Locate the cell with the specified text and output its [x, y] center coordinate. 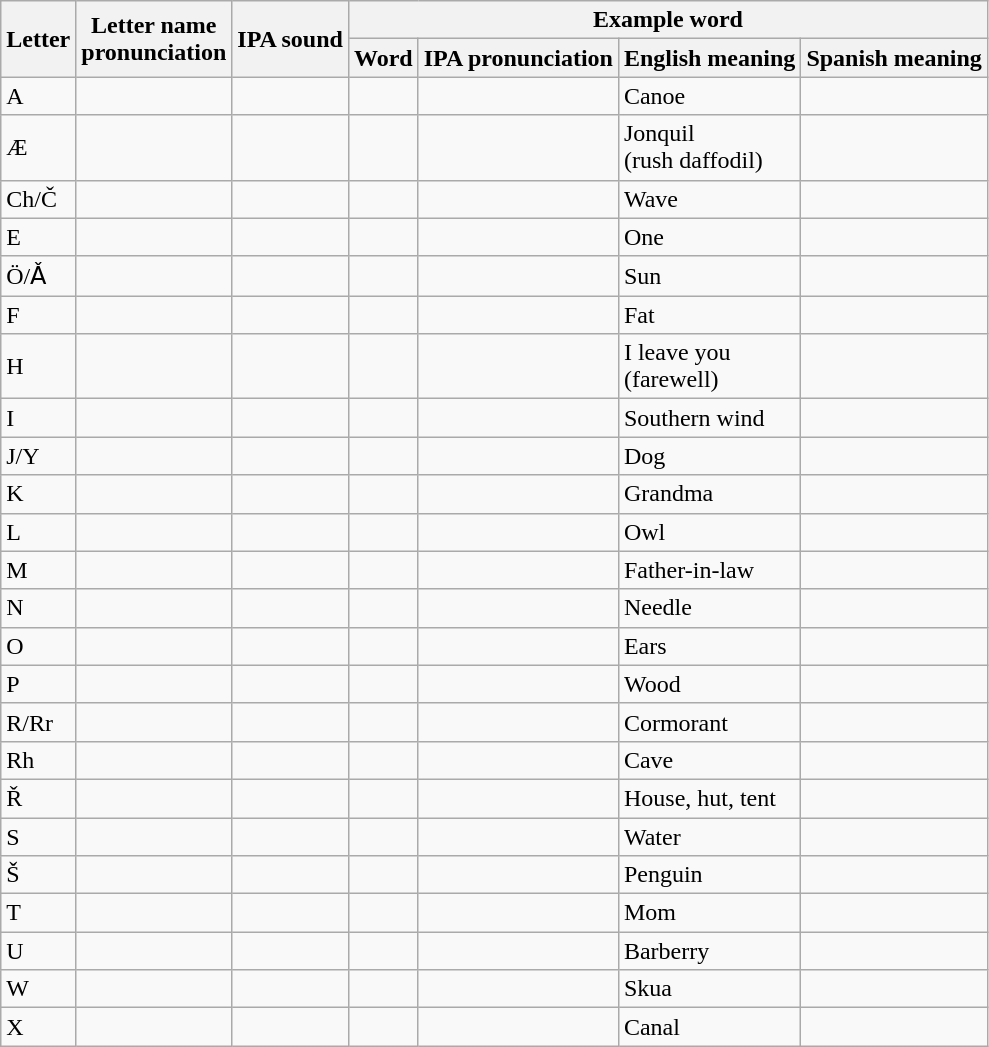
Ch/Č [38, 199]
Cormorant [709, 722]
I leave you(farewell) [709, 366]
E [38, 237]
O [38, 646]
W [38, 989]
Spanish meaning [894, 58]
Letter [38, 39]
Southern wind [709, 418]
Father-in-law [709, 570]
IPA pronunciation [518, 58]
Word [383, 58]
IPA sound [290, 39]
Water [709, 837]
Grandma [709, 494]
Š [38, 875]
Letter namepronunciation [154, 39]
T [38, 913]
Fat [709, 315]
House, hut, tent [709, 798]
Skua [709, 989]
Wave [709, 199]
Dog [709, 456]
J/Y [38, 456]
Rh [38, 760]
Mom [709, 913]
M [38, 570]
U [38, 951]
K [38, 494]
Canal [709, 1027]
Ö/Ǎ [38, 276]
Wood [709, 684]
R/Rr [38, 722]
Jonquil(rush daffodil) [709, 148]
Canoe [709, 96]
Owl [709, 532]
A [38, 96]
Ears [709, 646]
I [38, 418]
One [709, 237]
Barberry [709, 951]
Penguin [709, 875]
Example word [668, 20]
L [38, 532]
English meaning [709, 58]
S [38, 837]
Ř [38, 798]
X [38, 1027]
P [38, 684]
Needle [709, 608]
Cave [709, 760]
F [38, 315]
Sun [709, 276]
N [38, 608]
H [38, 366]
Æ [38, 148]
